Extract the [x, y] coordinate from the center of the cell holding the provided text.  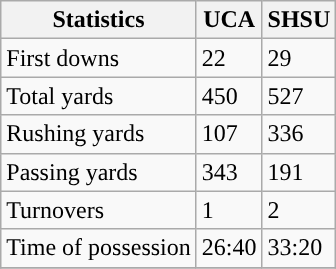
343 [229, 172]
Time of possession [99, 248]
SHSU [299, 20]
450 [229, 96]
107 [229, 134]
First downs [99, 58]
336 [299, 134]
26:40 [229, 248]
1 [229, 210]
Turnovers [99, 210]
Statistics [99, 20]
22 [229, 58]
29 [299, 58]
UCA [229, 20]
527 [299, 96]
Rushing yards [99, 134]
Total yards [99, 96]
Passing yards [99, 172]
33:20 [299, 248]
191 [299, 172]
2 [299, 210]
